Identify which cell holds the provided text, then report its [X, Y] central coordinate. 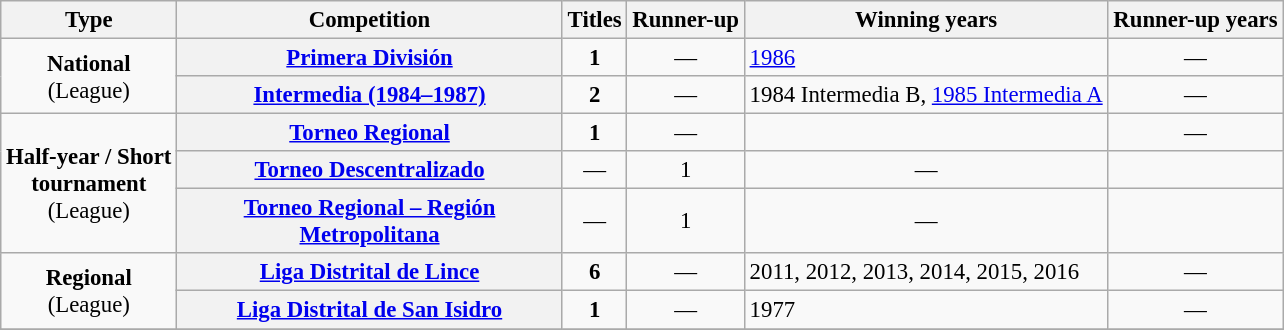
1984 Intermedia B, 1985 Intermedia A [926, 95]
Intermedia (1984–1987) [370, 95]
Liga Distrital de Lince [370, 273]
Runner-up years [1196, 20]
Type [89, 20]
1986 [926, 58]
Primera División [370, 58]
Half-year / Shorttournament(League) [89, 184]
Regional(League) [89, 292]
Torneo Regional [370, 133]
Winning years [926, 20]
National(League) [89, 76]
Titles [594, 20]
Liga Distrital de San Isidro [370, 310]
Competition [370, 20]
Runner-up [686, 20]
6 [594, 273]
2011, 2012, 2013, 2014, 2015, 2016 [926, 273]
2 [594, 95]
1977 [926, 310]
Torneo Descentralizado [370, 170]
Torneo Regional – Región Metropolitana [370, 222]
